Scan for the cell matching the given text and deliver its [X, Y] coordinate at center. 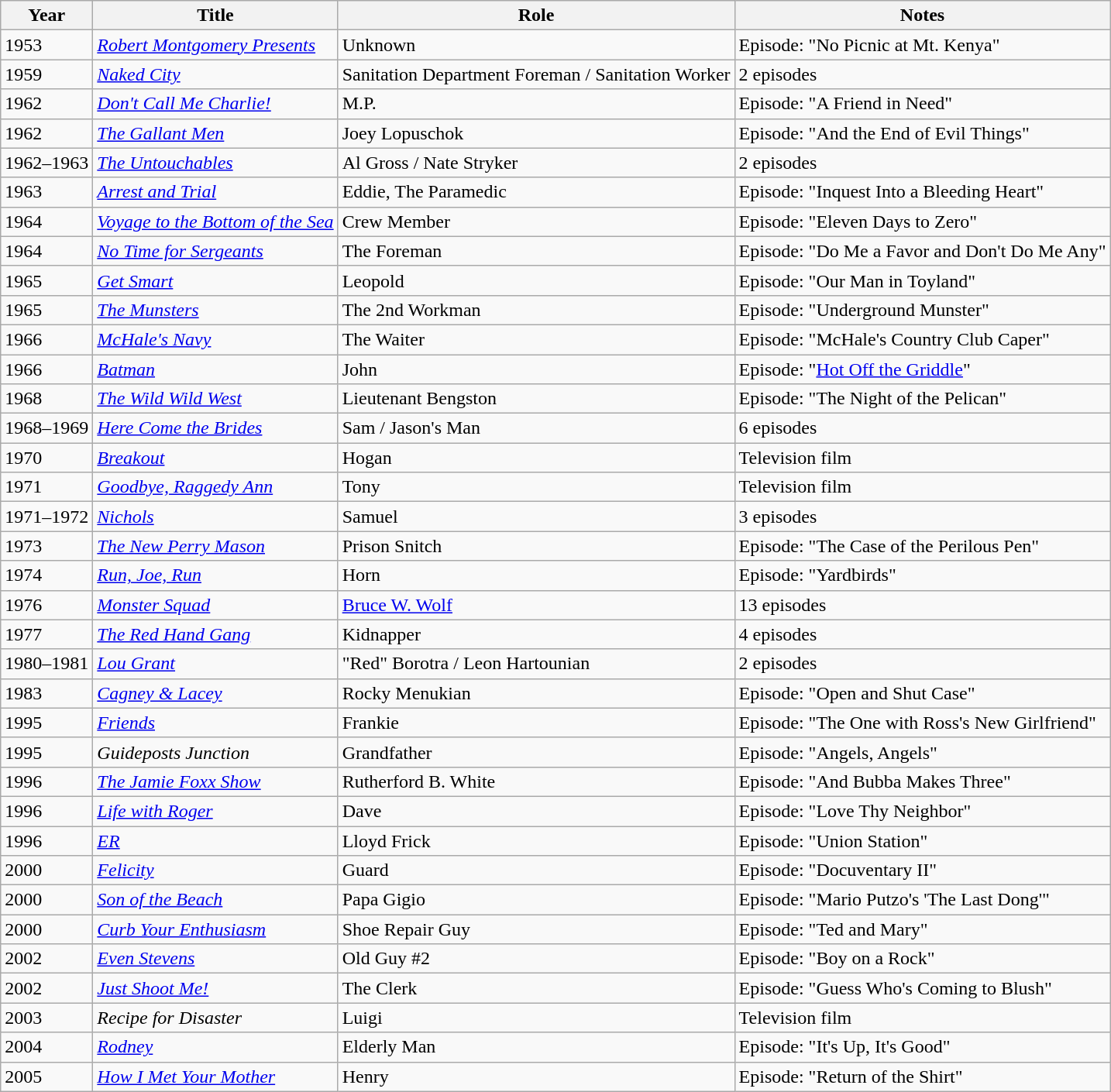
Samuel [536, 517]
The Foreman [536, 251]
Breakout [215, 458]
Al Gross / Nate Stryker [536, 163]
Naked City [215, 74]
The Waiter [536, 339]
Episode: "Mario Putzo's 'The Last Dong'" [922, 900]
The New Perry Mason [215, 546]
Papa Gigio [536, 900]
Arrest and Trial [215, 192]
Episode: "Docuventary II" [922, 871]
Run, Joe, Run [215, 575]
Grandfather [536, 752]
Notes [922, 15]
Episode: "Open and Shut Case" [922, 693]
The Red Hand Gang [215, 634]
Sanitation Department Foreman / Sanitation Worker [536, 74]
Guideposts Junction [215, 752]
Episode: "And the End of Evil Things" [922, 133]
1980–1981 [46, 664]
Voyage to the Bottom of the Sea [215, 221]
1968 [46, 399]
Cagney & Lacey [215, 693]
Shoe Repair Guy [536, 929]
Sam / Jason's Man [536, 428]
Episode: "The Case of the Perilous Pen" [922, 546]
Episode: "Do Me a Favor and Don't Do Me Any" [922, 251]
Life with Roger [215, 811]
Unknown [536, 45]
1970 [46, 458]
Luigi [536, 1018]
Don't Call Me Charlie! [215, 104]
Robert Montgomery Presents [215, 45]
Friends [215, 723]
1963 [46, 192]
Episode: "Boy on a Rock" [922, 959]
Monster Squad [215, 605]
Son of the Beach [215, 900]
Episode: "Love Thy Neighbor" [922, 811]
4 episodes [922, 634]
Episode: "Hot Off the Griddle" [922, 369]
Guard [536, 871]
3 episodes [922, 517]
2003 [46, 1018]
Leopold [536, 280]
1974 [46, 575]
Even Stevens [215, 959]
Year [46, 15]
Bruce W. Wolf [536, 605]
1977 [46, 634]
The 2nd Workman [536, 310]
1971 [46, 487]
Episode: "Yardbirds" [922, 575]
Episode: "Return of the Shirt" [922, 1077]
"Red" Borotra / Leon Hartounian [536, 664]
Episode: "A Friend in Need" [922, 104]
Episode: "Inquest Into a Bleeding Heart" [922, 192]
Role [536, 15]
Prison Snitch [536, 546]
John [536, 369]
Episode: "And Bubba Makes Three" [922, 781]
1962–1963 [46, 163]
Episode: "Underground Munster" [922, 310]
1976 [46, 605]
Title [215, 15]
No Time for Sergeants [215, 251]
1971–1972 [46, 517]
Episode: "McHale's Country Club Caper" [922, 339]
Rutherford B. White [536, 781]
1968–1969 [46, 428]
Episode: "Our Man in Toyland" [922, 280]
Eddie, The Paramedic [536, 192]
Episode: "Angels, Angels" [922, 752]
1959 [46, 74]
Episode: "Eleven Days to Zero" [922, 221]
Old Guy #2 [536, 959]
Lieutenant Bengston [536, 399]
Nichols [215, 517]
13 episodes [922, 605]
2005 [46, 1077]
Joey Lopuschok [536, 133]
Goodbye, Raggedy Ann [215, 487]
Episode: "Ted and Mary" [922, 929]
1973 [46, 546]
Episode: "The One with Ross's New Girlfriend" [922, 723]
Episode: "Guess Who's Coming to Blush" [922, 988]
The Munsters [215, 310]
Get Smart [215, 280]
The Untouchables [215, 163]
Henry [536, 1077]
Batman [215, 369]
Crew Member [536, 221]
The Jamie Foxx Show [215, 781]
1953 [46, 45]
Recipe for Disaster [215, 1018]
Dave [536, 811]
The Wild Wild West [215, 399]
Felicity [215, 871]
Episode: "It's Up, It's Good" [922, 1047]
2004 [46, 1047]
How I Met Your Mother [215, 1077]
The Gallant Men [215, 133]
Just Shoot Me! [215, 988]
Hogan [536, 458]
Episode: "Union Station" [922, 840]
Curb Your Enthusiasm [215, 929]
Tony [536, 487]
ER [215, 840]
Lou Grant [215, 664]
6 episodes [922, 428]
1983 [46, 693]
Episode: "The Night of the Pelican" [922, 399]
Kidnapper [536, 634]
M.P. [536, 104]
Lloyd Frick [536, 840]
Horn [536, 575]
Episode: "No Picnic at Mt. Kenya" [922, 45]
Here Come the Brides [215, 428]
The Clerk [536, 988]
Rocky Menukian [536, 693]
McHale's Navy [215, 339]
Frankie [536, 723]
Rodney [215, 1047]
Elderly Man [536, 1047]
